From the cell containing the given text, extract its center point as [x, y] coordinate. 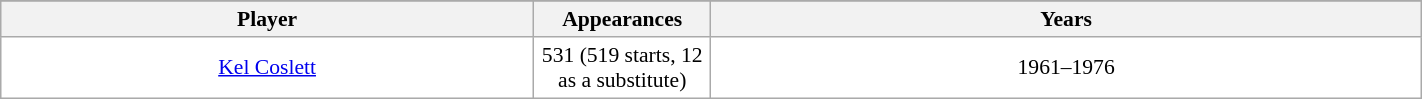
Kel Coslett [268, 68]
Appearances [622, 19]
531 (519 starts, 12 as a substitute) [622, 68]
Player [268, 19]
1961–1976 [1066, 68]
Years [1066, 19]
